Output the [x, y] coordinate of the center of the cell containing the given text.  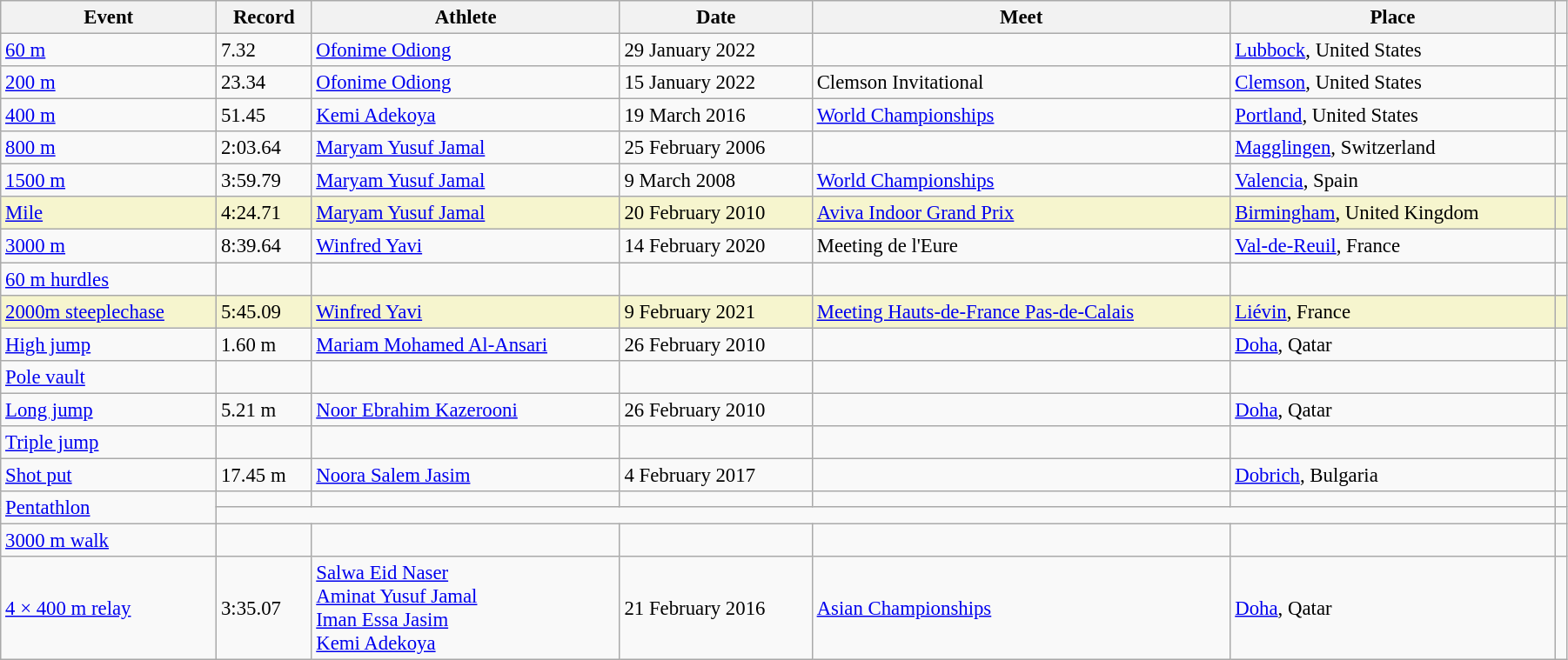
Salwa Eid NaserAminat Yusuf JamalIman Essa JasimKemi Adekoya [466, 609]
3000 m walk [109, 540]
3:59.79 [265, 181]
Liévin, France [1392, 311]
7.32 [265, 50]
Shot put [109, 475]
17.45 m [265, 475]
21 February 2016 [715, 609]
Kemi Adekoya [466, 116]
Clemson, United States [1392, 83]
Noora Salem Jasim [466, 475]
25 February 2006 [715, 148]
4:24.71 [265, 213]
Pentathlon [109, 508]
Portland, United States [1392, 116]
29 January 2022 [715, 50]
Mile [109, 213]
Place [1392, 17]
Dobrich, Bulgaria [1392, 475]
Asian Championships [1022, 609]
Triple jump [109, 443]
Aviva Indoor Grand Prix [1022, 213]
Lubbock, United States [1392, 50]
Event [109, 17]
3:35.07 [265, 609]
9 February 2021 [715, 311]
9 March 2008 [715, 181]
5:45.09 [265, 311]
51.45 [265, 116]
1500 m [109, 181]
400 m [109, 116]
1.60 m [265, 344]
Birmingham, United Kingdom [1392, 213]
Mariam Mohamed Al-Ansari [466, 344]
60 m [109, 50]
Magglingen, Switzerland [1392, 148]
2:03.64 [265, 148]
5.21 m [265, 410]
Meeting de l'Eure [1022, 246]
High jump [109, 344]
8:39.64 [265, 246]
2000m steeplechase [109, 311]
3000 m [109, 246]
200 m [109, 83]
Athlete [466, 17]
Meeting Hauts-de-France Pas-de-Calais [1022, 311]
20 February 2010 [715, 213]
Record [265, 17]
Noor Ebrahim Kazerooni [466, 410]
Clemson Invitational [1022, 83]
4 × 400 m relay [109, 609]
60 m hurdles [109, 279]
Pole vault [109, 377]
23.34 [265, 83]
Val-de-Reuil, France [1392, 246]
Meet [1022, 17]
14 February 2020 [715, 246]
Date [715, 17]
4 February 2017 [715, 475]
Long jump [109, 410]
15 January 2022 [715, 83]
800 m [109, 148]
19 March 2016 [715, 116]
Valencia, Spain [1392, 181]
